For the text-containing cell, return its midpoint in [X, Y] coordinate format. 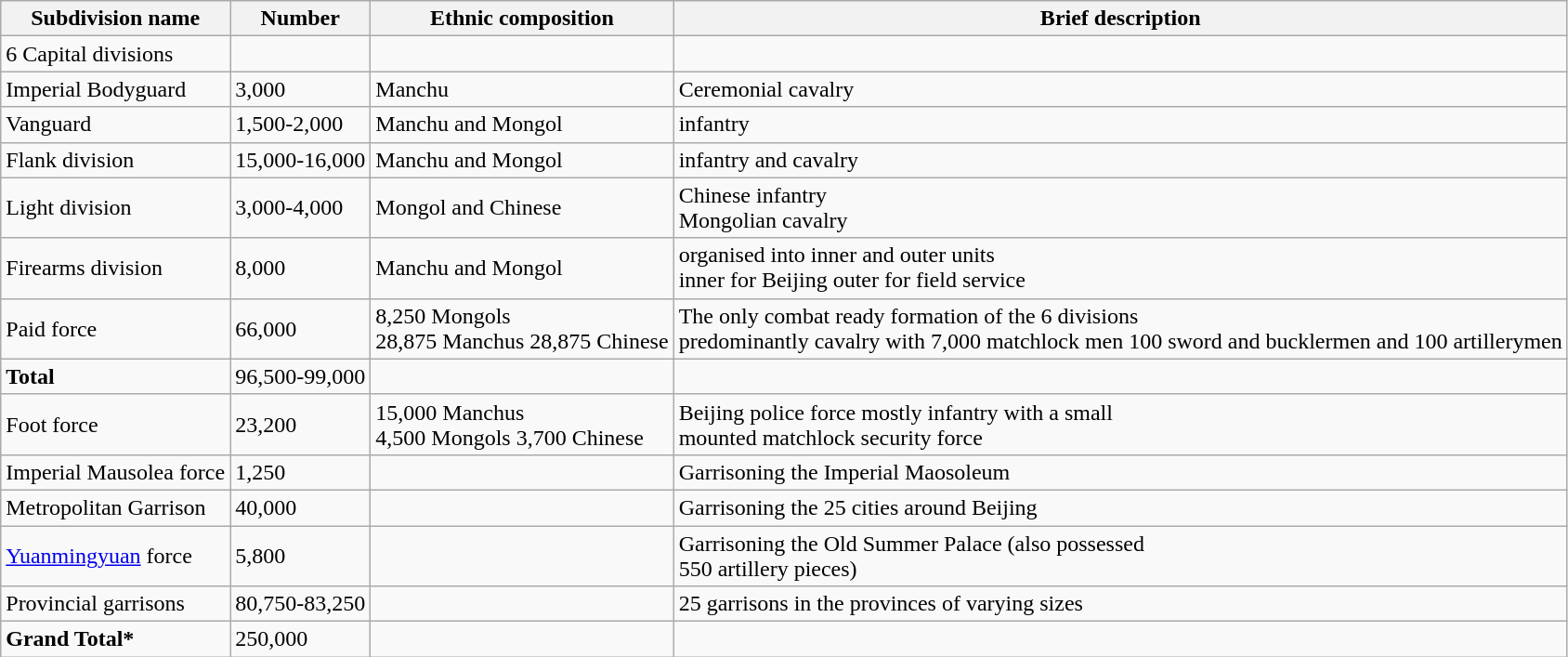
Firearms division [115, 268]
66,000 [301, 329]
3,000-4,000 [301, 208]
Ethnic composition [522, 19]
organised into inner and outer unitsinner for Beijing outer for field service [1120, 268]
Provincial garrisons [115, 604]
Mongol and Chinese [522, 208]
Vanguard [115, 125]
Yuanmingyuan force [115, 556]
Imperial Mausolea force [115, 472]
Foot force [115, 424]
Total [115, 376]
1,250 [301, 472]
Paid force [115, 329]
infantry [1120, 125]
6 Capital divisions [115, 54]
40,000 [301, 507]
Garrisoning the Old Summer Palace (also possessed550 artillery pieces) [1120, 556]
infantry and cavalry [1120, 160]
Light division [115, 208]
3,000 [301, 89]
Ceremonial cavalry [1120, 89]
1,500-2,000 [301, 125]
Beijing police force mostly infantry with a smallmounted matchlock security force [1120, 424]
Manchu [522, 89]
8,250 Mongols28,875 Manchus 28,875 Chinese [522, 329]
Number [301, 19]
Subdivision name [115, 19]
250,000 [301, 639]
The only combat ready formation of the 6 divisionspredominantly cavalry with 7,000 matchlock men 100 sword and bucklermen and 100 artillerymen [1120, 329]
Flank division [115, 160]
Grand Total* [115, 639]
15,000-16,000 [301, 160]
Metropolitan Garrison [115, 507]
80,750-83,250 [301, 604]
Imperial Bodyguard [115, 89]
15,000 Manchus4,500 Mongols 3,700 Chinese [522, 424]
Garrisoning the 25 cities around Beijing [1120, 507]
8,000 [301, 268]
25 garrisons in the provinces of varying sizes [1120, 604]
Chinese infantryMongolian cavalry [1120, 208]
Brief description [1120, 19]
Garrisoning the Imperial Maosoleum [1120, 472]
5,800 [301, 556]
23,200 [301, 424]
96,500-99,000 [301, 376]
